Search for the cell housing the specified text and yield its [X, Y] center coordinate. 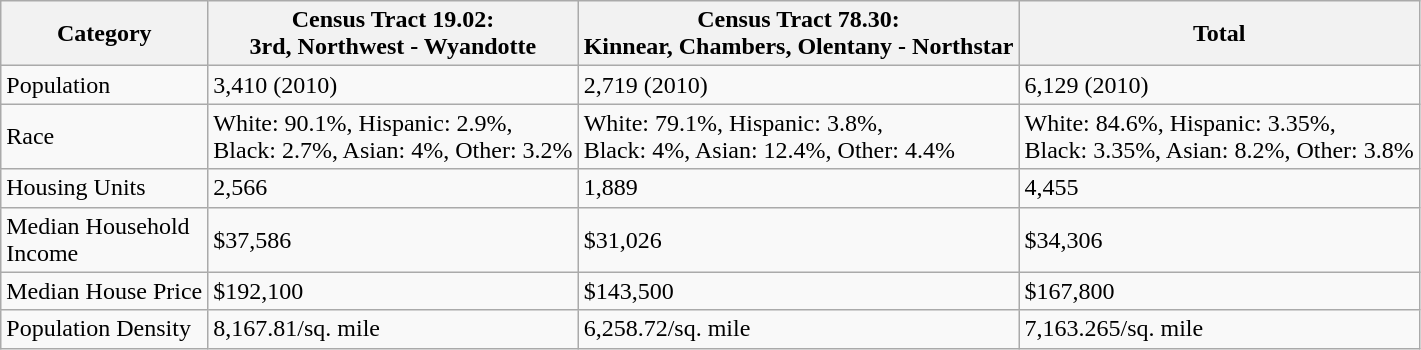
Population [104, 85]
Total [1219, 34]
6,258.72/sq. mile [798, 329]
$37,586 [393, 240]
White: 84.6%, Hispanic: 3.35%,Black: 3.35%, Asian: 8.2%, Other: 3.8% [1219, 136]
7,163.265/sq. mile [1219, 329]
Category [104, 34]
1,889 [798, 188]
Race [104, 136]
$31,026 [798, 240]
8,167.81/sq. mile [393, 329]
Census Tract 19.02:3rd, Northwest - Wyandotte [393, 34]
3,410 (2010) [393, 85]
2,566 [393, 188]
White: 90.1%, Hispanic: 2.9%,Black: 2.7%, Asian: 4%, Other: 3.2% [393, 136]
Housing Units [104, 188]
Census Tract 78.30:Kinnear, Chambers, Olentany - Northstar [798, 34]
Median HouseholdIncome [104, 240]
$192,100 [393, 291]
2,719 (2010) [798, 85]
Median House Price [104, 291]
$34,306 [1219, 240]
White: 79.1%, Hispanic: 3.8%,Black: 4%, Asian: 12.4%, Other: 4.4% [798, 136]
$167,800 [1219, 291]
Population Density [104, 329]
4,455 [1219, 188]
$143,500 [798, 291]
6,129 (2010) [1219, 85]
